Capture the cell that displays the provided text and extract its [x, y] central coordinate. 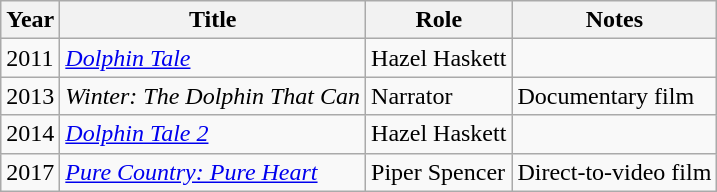
Documentary film [614, 96]
Dolphin Tale [213, 58]
Winter: The Dolphin That Can [213, 96]
Dolphin Tale 2 [213, 134]
2017 [30, 172]
Narrator [439, 96]
Direct-to-video film [614, 172]
Year [30, 20]
Role [439, 20]
Title [213, 20]
Notes [614, 20]
Piper Spencer [439, 172]
2013 [30, 96]
2014 [30, 134]
2011 [30, 58]
Pure Country: Pure Heart [213, 172]
